Return the (X, Y) coordinate for the center point of the cell that contains the specified text.  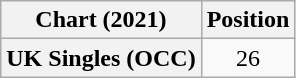
Chart (2021) (101, 20)
26 (248, 58)
Position (248, 20)
UK Singles (OCC) (101, 58)
